Search for the cell housing the specified text and yield its [X, Y] center coordinate. 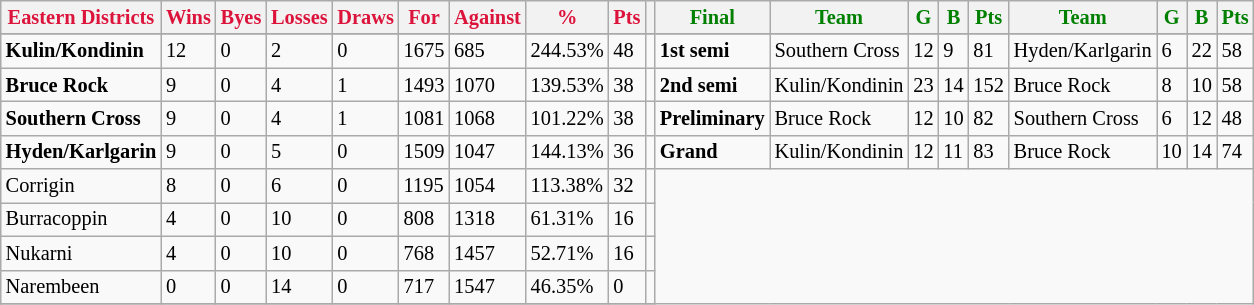
1070 [488, 85]
1509 [424, 152]
Grand [712, 152]
Eastern Districts [81, 17]
82 [989, 118]
Nukarni [81, 253]
Corrigin [81, 186]
1493 [424, 85]
Final [712, 17]
1068 [488, 118]
22 [1202, 51]
1054 [488, 186]
5 [299, 152]
Losses [299, 17]
74 [1236, 152]
768 [424, 253]
Against [488, 17]
144.13% [568, 152]
For [424, 17]
36 [626, 152]
1318 [488, 219]
Preliminary [712, 118]
61.31% [568, 219]
46.35% [568, 287]
1st semi [712, 51]
2nd semi [712, 85]
1047 [488, 152]
81 [989, 51]
Burracoppin [81, 219]
Byes [241, 17]
113.38% [568, 186]
1547 [488, 287]
11 [953, 152]
52.71% [568, 253]
139.53% [568, 85]
Draws [365, 17]
Narembeen [81, 287]
% [568, 17]
32 [626, 186]
1195 [424, 186]
101.22% [568, 118]
Wins [188, 17]
2 [299, 51]
152 [989, 85]
717 [424, 287]
1081 [424, 118]
244.53% [568, 51]
1457 [488, 253]
1675 [424, 51]
808 [424, 219]
23 [923, 85]
83 [989, 152]
685 [488, 51]
